Return (X, Y) of the center of cell containing provided text 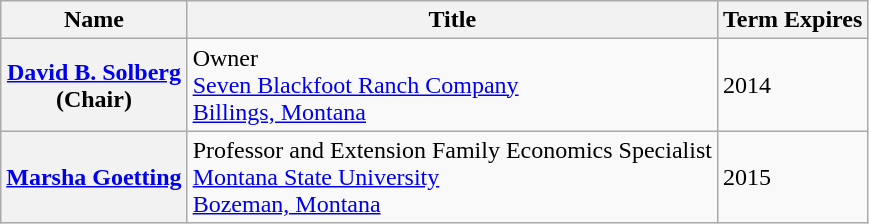
Title (452, 20)
Professor and Extension Family Economics SpecialistMontana State UniversityBozeman, Montana (452, 177)
Name (94, 20)
Term Expires (792, 20)
Marsha Goetting (94, 177)
David B. Solberg(Chair) (94, 85)
OwnerSeven Blackfoot Ranch CompanyBillings, Montana (452, 85)
2014 (792, 85)
2015 (792, 177)
